Locate the cell with the specified text and output its (X, Y) center coordinate. 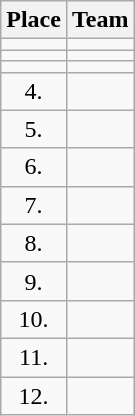
Place (34, 20)
10. (34, 319)
12. (34, 395)
Team (100, 20)
9. (34, 281)
6. (34, 167)
11. (34, 357)
5. (34, 129)
4. (34, 91)
8. (34, 243)
7. (34, 205)
